From the cell containing the given text, extract its center point as [X, Y] coordinate. 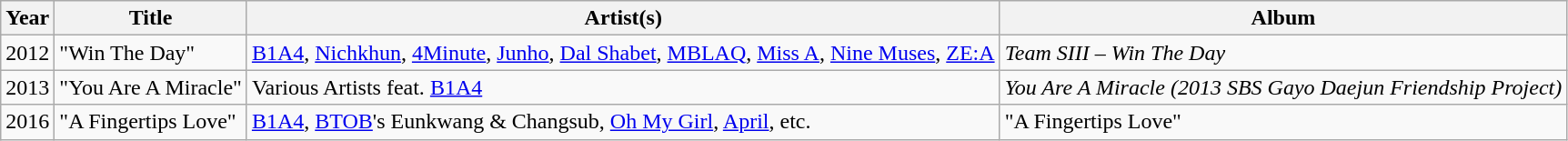
Various Artists feat. B1A4 [623, 87]
Artist(s) [623, 18]
Team SIII – Win The Day [1283, 53]
"You Are A Miracle" [151, 87]
B1A4, BTOB's Eunkwang & Changsub, Oh My Girl, April, etc. [623, 122]
You Are A Miracle (2013 SBS Gayo Daejun Friendship Project) [1283, 87]
"Win The Day" [151, 53]
Album [1283, 18]
2016 [27, 122]
2012 [27, 53]
Year [27, 18]
B1A4, Nichkhun, 4Minute, Junho, Dal Shabet, MBLAQ, Miss A, Nine Muses, ZE:A [623, 53]
2013 [27, 87]
Title [151, 18]
